Find where the given text appears and provide that cell's center as [X, Y] coordinate. 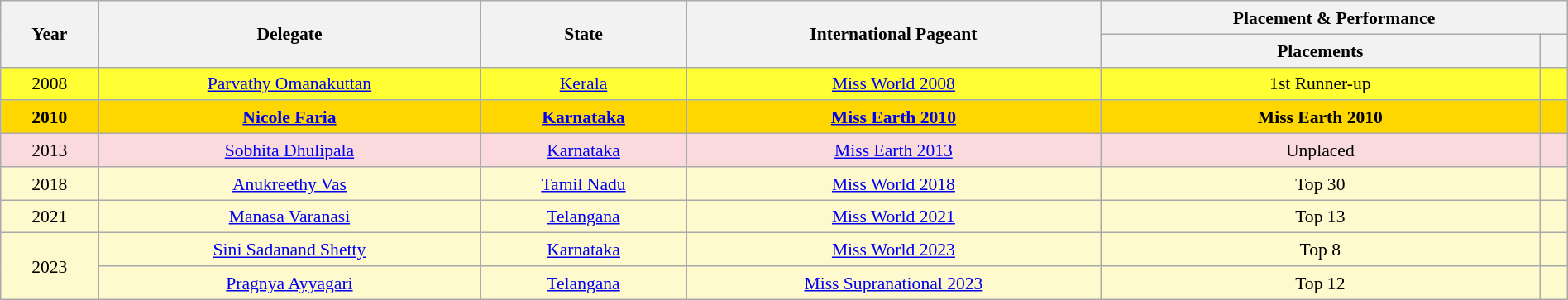
2008 [50, 83]
2018 [50, 183]
Top 12 [1320, 283]
Miss World 2021 [893, 217]
Unplaced [1320, 150]
Miss Earth 2013 [893, 150]
Anukreethy Vas [289, 183]
Miss World 2018 [893, 183]
1st Runner-up [1320, 83]
Miss Supranational 2023 [893, 283]
Parvathy Omanakuttan [289, 83]
Manasa Varanasi [289, 217]
State [584, 34]
Miss World 2008 [893, 83]
Delegate [289, 34]
Sini Sadanand Shetty [289, 250]
Year [50, 34]
Placements [1320, 50]
2013 [50, 150]
Top 13 [1320, 217]
Placement & Performance [1334, 17]
2021 [50, 217]
Kerala [584, 83]
2023 [50, 266]
Top 30 [1320, 183]
International Pageant [893, 34]
Nicole Faria [289, 117]
Pragnya Ayyagari [289, 283]
Top 8 [1320, 250]
Miss World 2023 [893, 250]
Sobhita Dhulipala [289, 150]
Tamil Nadu [584, 183]
2010 [50, 117]
